Scan for the cell matching the given text and deliver its (X, Y) coordinate at center. 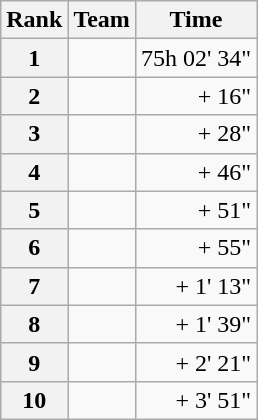
Rank (34, 20)
7 (34, 286)
+ 51" (196, 210)
+ 2' 21" (196, 362)
1 (34, 58)
+ 1' 39" (196, 324)
4 (34, 172)
+ 1' 13" (196, 286)
Time (196, 20)
5 (34, 210)
+ 28" (196, 134)
75h 02' 34" (196, 58)
+ 46" (196, 172)
Team (102, 20)
10 (34, 400)
+ 16" (196, 96)
2 (34, 96)
9 (34, 362)
3 (34, 134)
+ 3' 51" (196, 400)
8 (34, 324)
+ 55" (196, 248)
6 (34, 248)
